Locate the cell with the specified text and output its [X, Y] center coordinate. 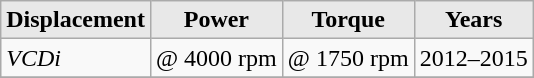
2012–2015 [474, 58]
Torque [348, 20]
Displacement [76, 20]
@ 1750 rpm [348, 58]
VCDi [76, 58]
@ 4000 rpm [216, 58]
Years [474, 20]
Power [216, 20]
